Return [x, y] of the center of cell containing provided text 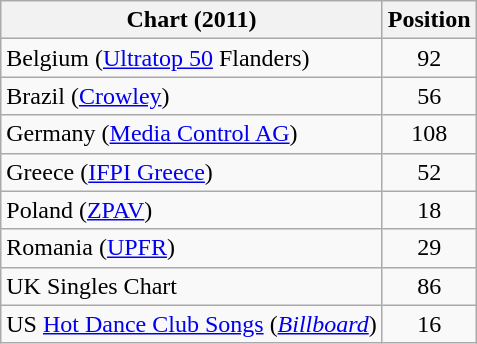
Romania (UPFR) [192, 248]
UK Singles Chart [192, 286]
Greece (IFPI Greece) [192, 172]
Germany (Media Control AG) [192, 134]
18 [429, 210]
108 [429, 134]
Position [429, 20]
Brazil (Crowley) [192, 96]
US Hot Dance Club Songs (Billboard) [192, 324]
56 [429, 96]
Belgium (Ultratop 50 Flanders) [192, 58]
29 [429, 248]
52 [429, 172]
16 [429, 324]
86 [429, 286]
92 [429, 58]
Poland (ZPAV) [192, 210]
Chart (2011) [192, 20]
